Pinpoint the cell where the given text exists, returning its (X, Y) midpoint coordinate. 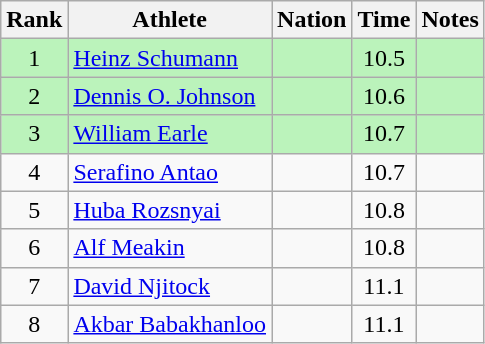
1 (34, 58)
4 (34, 172)
8 (34, 324)
5 (34, 210)
Akbar Babakhanloo (170, 324)
Athlete (170, 20)
Alf Meakin (170, 248)
2 (34, 96)
Rank (34, 20)
Huba Rozsnyai (170, 210)
3 (34, 134)
7 (34, 286)
Serafino Antao (170, 172)
6 (34, 248)
William Earle (170, 134)
Time (384, 20)
10.5 (384, 58)
Notes (450, 20)
David Njitock (170, 286)
Heinz Schumann (170, 58)
Nation (312, 20)
10.6 (384, 96)
Dennis O. Johnson (170, 96)
